Search for the cell housing the specified text and yield its (x, y) center coordinate. 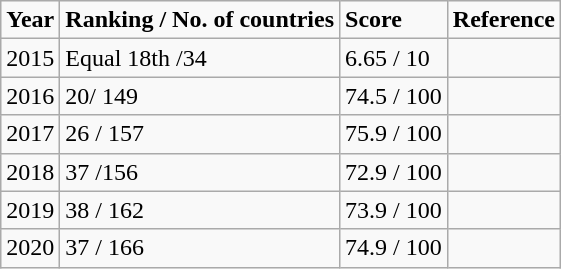
2016 (30, 96)
2018 (30, 172)
26 / 157 (200, 134)
2017 (30, 134)
Equal 18th /34 (200, 58)
Reference (504, 20)
74.5 / 100 (394, 96)
Ranking / No. of countries (200, 20)
Score (394, 20)
2015 (30, 58)
Year (30, 20)
75.9 / 100 (394, 134)
6.65 / 10 (394, 58)
37 / 166 (200, 248)
20/ 149 (200, 96)
38 / 162 (200, 210)
73.9 / 100 (394, 210)
74.9 / 100 (394, 248)
2020 (30, 248)
72.9 / 100 (394, 172)
2019 (30, 210)
37 /156 (200, 172)
